Output the [x, y] coordinate of the center of the cell containing the given text.  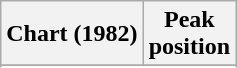
Chart (1982) [72, 34]
Peakposition [189, 34]
